Return the [x, y] coordinate for the center point of the cell that contains the specified text.  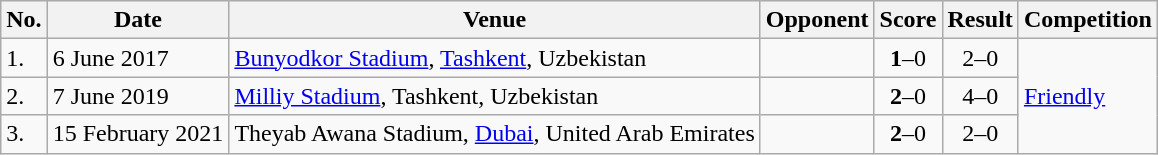
1. [24, 58]
Opponent [817, 20]
Score [908, 20]
Bunyodkor Stadium, Tashkent, Uzbekistan [494, 58]
4–0 [980, 96]
7 June 2019 [138, 96]
2. [24, 96]
1–0 [908, 58]
Venue [494, 20]
Friendly [1088, 96]
6 June 2017 [138, 58]
Milliy Stadium, Tashkent, Uzbekistan [494, 96]
Competition [1088, 20]
Result [980, 20]
Date [138, 20]
No. [24, 20]
15 February 2021 [138, 134]
3. [24, 134]
Theyab Awana Stadium, Dubai, United Arab Emirates [494, 134]
